Capture the cell that displays the provided text and extract its [X, Y] central coordinate. 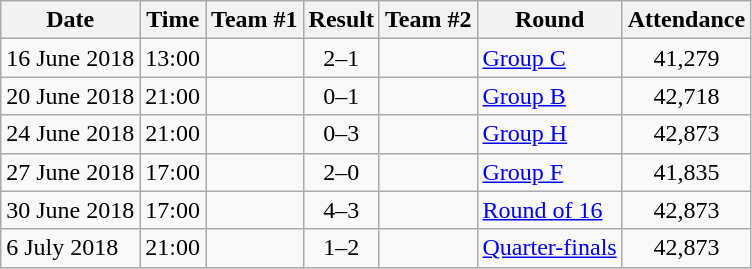
27 June 2018 [70, 172]
41,279 [686, 58]
Team #1 [255, 20]
0–1 [341, 96]
4–3 [341, 210]
41,835 [686, 172]
30 June 2018 [70, 210]
Group C [550, 58]
Group H [550, 134]
Group F [550, 172]
42,718 [686, 96]
Attendance [686, 20]
Date [70, 20]
1–2 [341, 248]
Group B [550, 96]
Team #2 [428, 20]
Quarter-finals [550, 248]
16 June 2018 [70, 58]
Result [341, 20]
24 June 2018 [70, 134]
6 July 2018 [70, 248]
13:00 [173, 58]
Time [173, 20]
Round [550, 20]
2–1 [341, 58]
0–3 [341, 134]
20 June 2018 [70, 96]
2–0 [341, 172]
Round of 16 [550, 210]
